Provide the (x, y) coordinate of the cell's center where the given text is located.  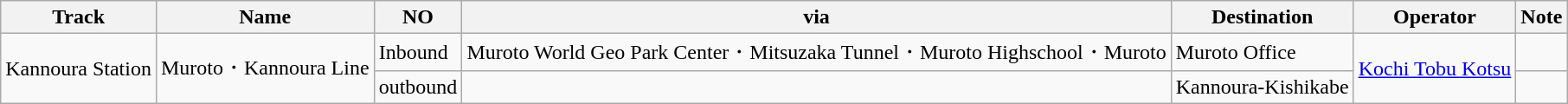
Note (1542, 17)
Operator (1435, 17)
Muroto・Kannoura Line (265, 69)
NO (418, 17)
outbound (418, 87)
Kannoura Station (79, 69)
via (817, 17)
Muroto World Geo Park Center・Mitsuzaka Tunnel・Muroto Highschool・Muroto (817, 52)
Track (79, 17)
Destination (1262, 17)
Inbound (418, 52)
Name (265, 17)
Muroto Office (1262, 52)
Kochi Tobu Kotsu (1435, 69)
Kannoura-Kishikabe (1262, 87)
